For the text-containing cell, return its midpoint in [x, y] coordinate format. 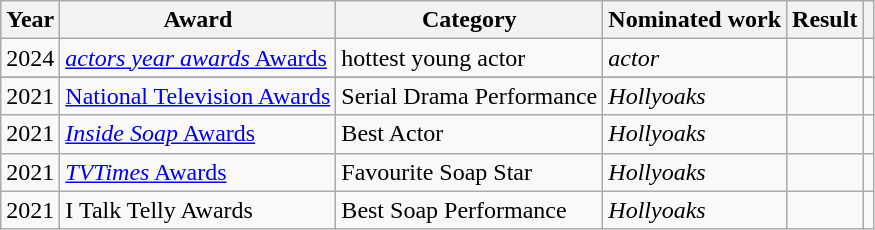
National Television Awards [198, 96]
Nominated work [695, 20]
2024 [30, 58]
actors year awards Awards [198, 58]
Award [198, 20]
actor [695, 58]
Favourite Soap Star [470, 172]
TVTimes Awards [198, 172]
Best Soap Performance [470, 210]
I Talk Telly Awards [198, 210]
Best Actor [470, 134]
Inside Soap Awards [198, 134]
Serial Drama Performance [470, 96]
hottest young actor [470, 58]
Year [30, 20]
Result [825, 20]
Category [470, 20]
